Return the (X, Y) coordinate for the center point of the cell that contains the specified text.  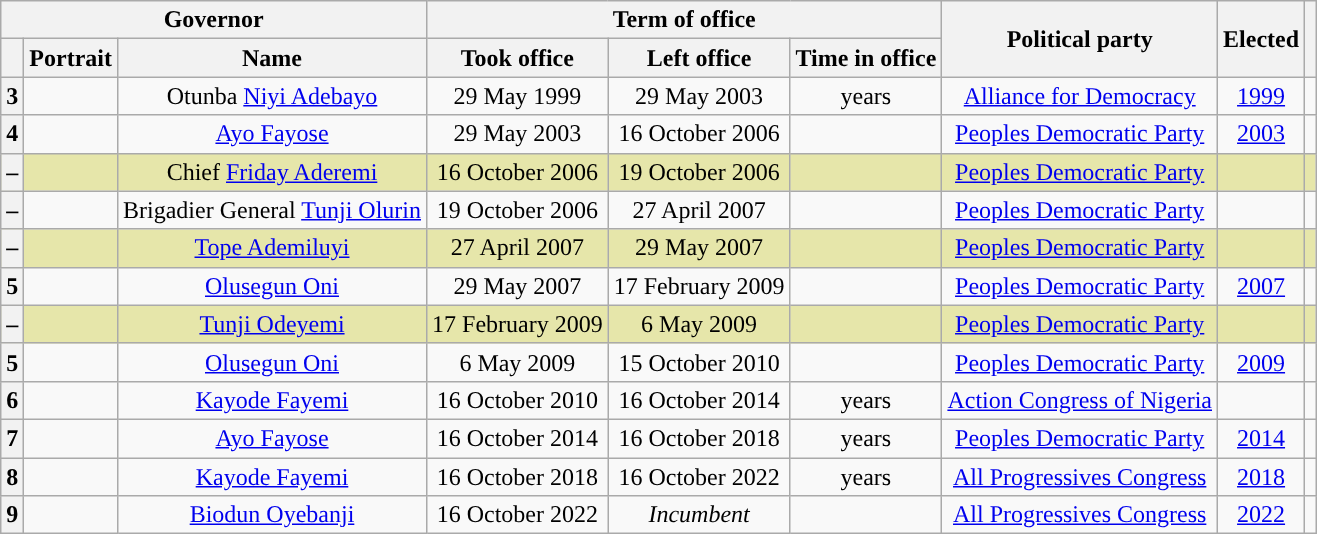
29 May 1999 (518, 96)
Tope Ademiluyi (272, 248)
Portrait (71, 58)
Governor (214, 20)
Brigadier General Tunji Olurin (272, 210)
2003 (1262, 134)
2018 (1262, 477)
Name (272, 58)
Time in office (866, 58)
Alliance for Democracy (1080, 96)
Chief Friday Aderemi (272, 172)
16 October 2010 (518, 400)
Political party (1080, 39)
7 (12, 438)
9 (12, 515)
8 (12, 477)
Incumbent (699, 515)
Otunba Niyi Adebayo (272, 96)
Elected (1262, 39)
15 October 2010 (699, 362)
1999 (1262, 96)
Tunji Odeyemi (272, 324)
2014 (1262, 438)
Biodun Oyebanji (272, 515)
2007 (1262, 286)
6 (12, 400)
Left office (699, 58)
Term of office (684, 20)
Took office (518, 58)
2022 (1262, 515)
Action Congress of Nigeria (1080, 400)
4 (12, 134)
3 (12, 96)
2009 (1262, 362)
